For the text-containing cell, return its midpoint in [X, Y] coordinate format. 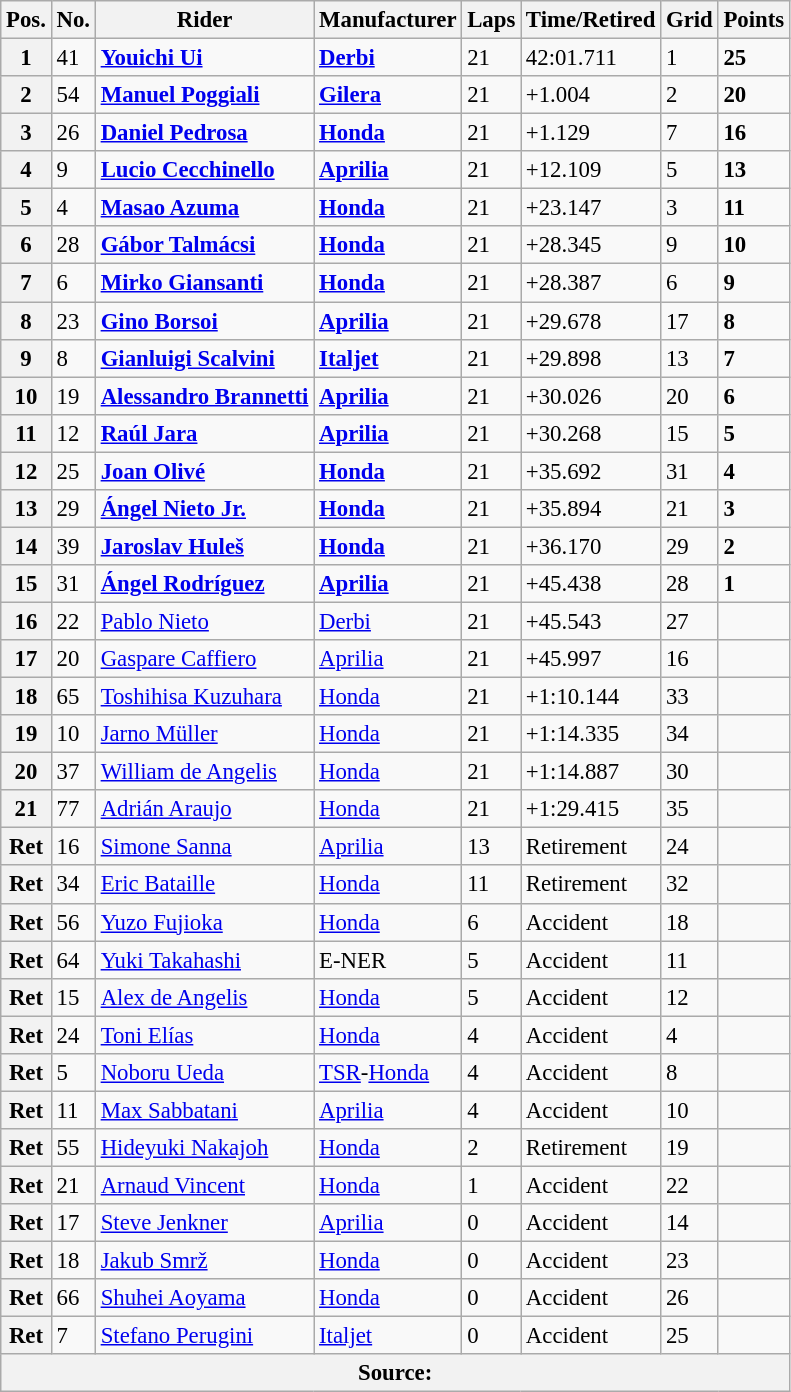
+1:10.144 [591, 697]
+45.997 [591, 659]
+12.109 [591, 170]
Source: [396, 1373]
Gino Borsoi [204, 321]
37 [73, 772]
Masao Azuma [204, 208]
Yuzo Fujioka [204, 922]
Alex de Angelis [204, 997]
Gianluigi Scalvini [204, 358]
Gábor Talmácsi [204, 245]
+23.147 [591, 208]
Daniel Pedrosa [204, 133]
+29.898 [591, 358]
41 [73, 58]
42:01.711 [591, 58]
Steve Jenkner [204, 1223]
Max Sabbatani [204, 1110]
+45.438 [591, 584]
Yuki Takahashi [204, 960]
39 [73, 546]
E-NER [388, 960]
Rider [204, 20]
+35.692 [591, 471]
Adrián Araujo [204, 809]
Lucio Cecchinello [204, 170]
Points [754, 20]
Joan Olivé [204, 471]
64 [73, 960]
Youichi Ui [204, 58]
Jakub Smrž [204, 1261]
32 [690, 885]
+45.543 [591, 621]
77 [73, 809]
30 [690, 772]
56 [73, 922]
Eric Bataille [204, 885]
54 [73, 95]
Stefano Perugini [204, 1336]
Toni Elías [204, 1035]
Jaroslav Huleš [204, 546]
+1:14.335 [591, 734]
Toshihisa Kuzuhara [204, 697]
Hideyuki Nakajoh [204, 1148]
+36.170 [591, 546]
+28.387 [591, 283]
Manufacturer [388, 20]
+28.345 [591, 245]
Pos. [26, 20]
+1:29.415 [591, 809]
+29.678 [591, 321]
Manuel Poggiali [204, 95]
Jarno Müller [204, 734]
Laps [492, 20]
+30.268 [591, 433]
Gilera [388, 95]
Noboru Ueda [204, 1073]
+30.026 [591, 396]
27 [690, 621]
Pablo Nieto [204, 621]
Mirko Giansanti [204, 283]
+1.129 [591, 133]
Alessandro Brannetti [204, 396]
Ángel Nieto Jr. [204, 509]
33 [690, 697]
TSR-Honda [388, 1073]
No. [73, 20]
55 [73, 1148]
66 [73, 1298]
+1.004 [591, 95]
Arnaud Vincent [204, 1185]
Grid [690, 20]
65 [73, 697]
William de Angelis [204, 772]
Simone Sanna [204, 847]
Time/Retired [591, 20]
Raúl Jara [204, 433]
Gaspare Caffiero [204, 659]
+1:14.887 [591, 772]
+35.894 [591, 509]
35 [690, 809]
Shuhei Aoyama [204, 1298]
Ángel Rodríguez [204, 584]
